For the text-containing cell, return its midpoint in [x, y] coordinate format. 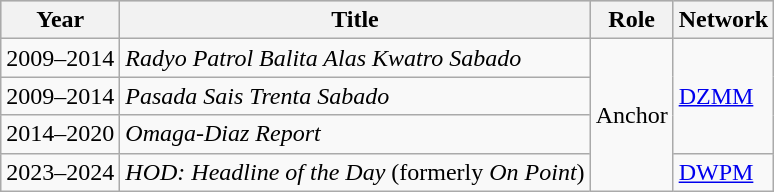
Title [355, 20]
HOD: Headline of the Day (formerly On Point) [355, 172]
Role [632, 20]
DZMM [723, 96]
2023–2024 [60, 172]
2014–2020 [60, 134]
Year [60, 20]
Omaga-Diaz Report [355, 134]
Pasada Sais Trenta Sabado [355, 96]
DWPM [723, 172]
Network [723, 20]
Radyo Patrol Balita Alas Kwatro Sabado [355, 58]
Anchor [632, 115]
